Detect which cell encompasses the target text, then output its (x, y) center coordinate. 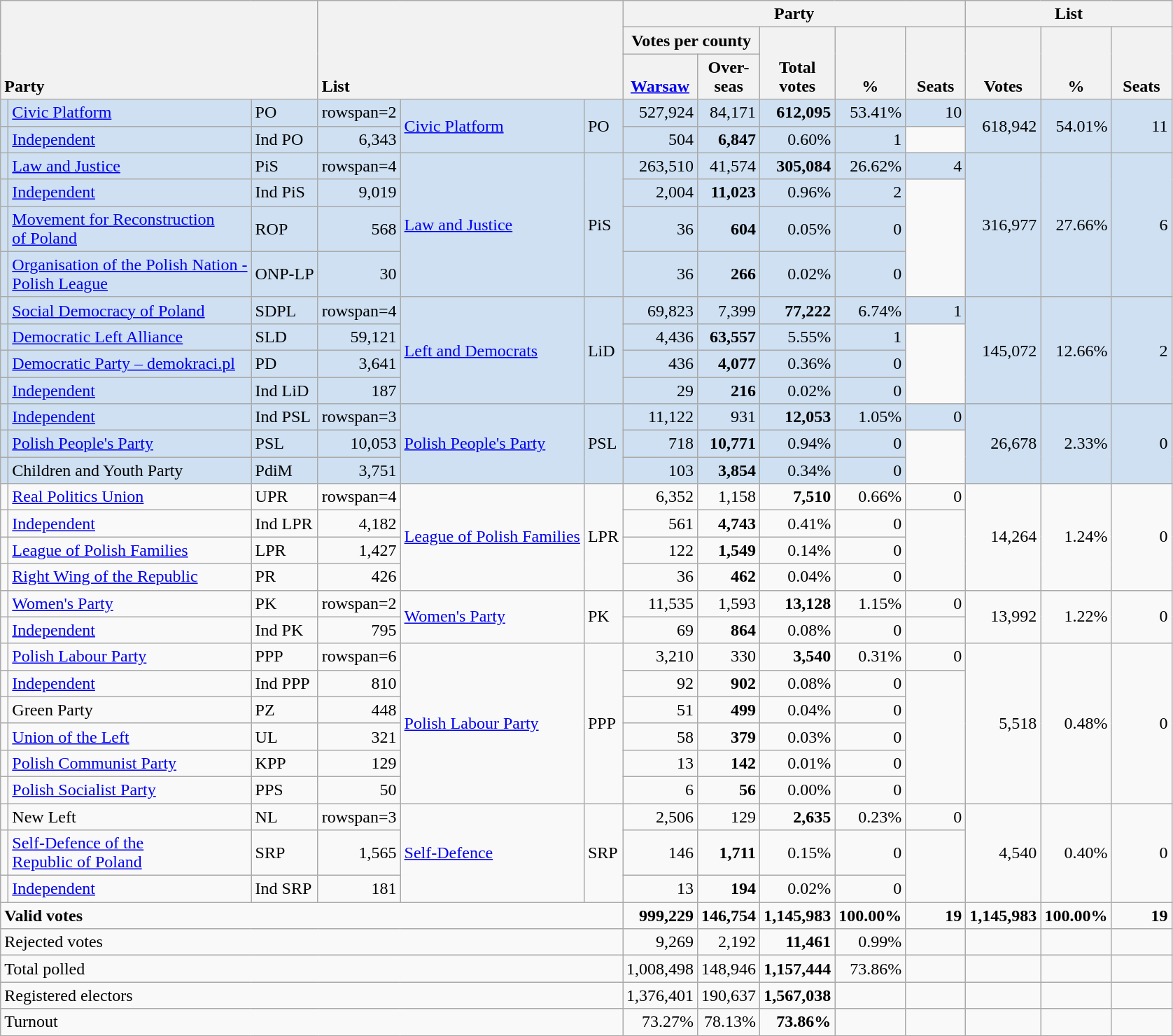
Democratic Left Alliance (130, 337)
618,942 (1004, 126)
14,264 (1004, 537)
194 (729, 889)
SDPL (284, 310)
Ind PK (284, 630)
Polish Socialist Party (130, 790)
13,128 (798, 603)
63,557 (729, 337)
1,565 (359, 853)
Ind PO (284, 139)
9,269 (661, 942)
4 (936, 166)
11 (1142, 126)
864 (729, 630)
53.41% (871, 113)
Children and Youth Party (130, 470)
122 (661, 550)
4,540 (1004, 853)
316,977 (1004, 225)
84,171 (729, 113)
1,427 (359, 550)
54.01% (1076, 126)
Registered electors (312, 995)
rowspan=6 (359, 657)
0.48% (1076, 723)
Real Politics Union (130, 497)
26,678 (1004, 444)
26.62% (871, 166)
0.66% (871, 497)
795 (359, 630)
1,711 (729, 853)
3,854 (729, 470)
1,593 (729, 603)
146 (661, 853)
Valid votes (312, 916)
Rejected votes (312, 942)
56 (729, 790)
New Left (130, 817)
810 (359, 683)
1,157,444 (798, 969)
0.05% (798, 228)
LiD (603, 350)
27.66% (1076, 225)
462 (729, 577)
931 (729, 417)
11,461 (798, 942)
3,210 (661, 657)
Ind PPP (284, 683)
59,121 (359, 337)
1,158 (729, 497)
0.94% (798, 444)
1.05% (871, 417)
Social Democracy of Poland (130, 310)
Ind PiS (284, 192)
10 (936, 113)
6,352 (661, 497)
UPR (284, 497)
321 (359, 736)
PdiM (284, 470)
UL (284, 736)
11,023 (729, 192)
1.15% (871, 603)
Ind SRP (284, 889)
Ind PSL (284, 417)
1.24% (1076, 537)
PR (284, 577)
Self-Defence (492, 853)
69 (661, 630)
Polish Communist Party (130, 763)
4,743 (729, 524)
0.14% (798, 550)
216 (729, 390)
29 (661, 390)
3,751 (359, 470)
KPP (284, 763)
604 (729, 228)
561 (661, 524)
426 (359, 577)
0.23% (871, 817)
92 (661, 683)
10,771 (729, 444)
142 (729, 763)
1.22% (1076, 617)
73.27% (661, 1022)
718 (661, 444)
ROP (284, 228)
ONP-LP (284, 274)
Votes (1004, 63)
Votes per county (691, 41)
0.41% (798, 524)
448 (359, 710)
7,399 (729, 310)
Union of the Left (130, 736)
51 (661, 710)
999,229 (661, 916)
612,095 (798, 113)
69,823 (661, 310)
Democratic Party – demokraci.pl (130, 363)
13,992 (1004, 617)
0.36% (798, 363)
NL (284, 817)
4,436 (661, 337)
SLD (284, 337)
0.40% (1076, 853)
527,924 (661, 113)
Organisation of the Polish Nation -Polish League (130, 274)
Total polled (312, 969)
Right Wing of the Republic (130, 577)
6,343 (359, 139)
0.60% (798, 139)
58 (661, 736)
Movement for Reconstructionof Poland (130, 228)
12,053 (798, 417)
PZ (284, 710)
4,077 (729, 363)
0.99% (871, 942)
Self-Defence of theRepublic of Poland (130, 853)
10,053 (359, 444)
Ind LPR (284, 524)
Over-seas (729, 77)
103 (661, 470)
Green Party (130, 710)
504 (661, 139)
Turnout (312, 1022)
7,510 (798, 497)
181 (359, 889)
187 (359, 390)
9,019 (359, 192)
2,004 (661, 192)
3,540 (798, 657)
50 (359, 790)
499 (729, 710)
0.31% (871, 657)
Left and Democrats (492, 350)
PPS (284, 790)
2,635 (798, 817)
30 (359, 274)
PD (284, 363)
12.66% (1076, 350)
0.15% (798, 853)
1,549 (729, 550)
0.96% (798, 192)
379 (729, 736)
305,084 (798, 166)
145,072 (1004, 350)
41,574 (729, 166)
1,008,498 (661, 969)
1,567,038 (798, 995)
330 (729, 657)
2.33% (1076, 444)
568 (359, 228)
6.74% (871, 310)
1,376,401 (661, 995)
146,754 (729, 916)
0.03% (798, 736)
Ind LiD (284, 390)
5.55% (798, 337)
0.34% (798, 470)
Warsaw (661, 77)
902 (729, 683)
Totalvotes (798, 63)
148,946 (729, 969)
436 (661, 363)
5,518 (1004, 723)
11,122 (661, 417)
266 (729, 274)
6,847 (729, 139)
78.13% (729, 1022)
4,182 (359, 524)
263,510 (661, 166)
2,192 (729, 942)
0.01% (798, 763)
3,641 (359, 363)
11,535 (661, 603)
77,222 (798, 310)
0.00% (798, 790)
190,637 (729, 995)
2,506 (661, 817)
